Scan for the cell matching the given text and deliver its [X, Y] coordinate at center. 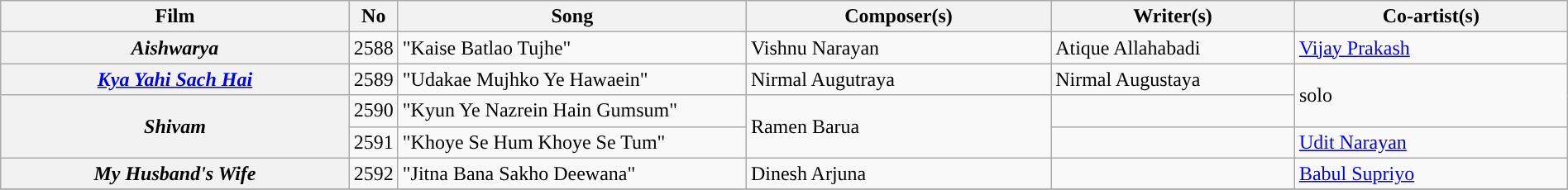
"Udakae Mujhko Ye Hawaein" [572, 79]
Kya Yahi Sach Hai [175, 79]
Nirmal Augutraya [898, 79]
Babul Supriyo [1431, 173]
Atique Allahabadi [1173, 48]
2591 [374, 142]
2592 [374, 173]
2588 [374, 48]
Udit Narayan [1431, 142]
"Kaise Batlao Tujhe" [572, 48]
Nirmal Augustaya [1173, 79]
Writer(s) [1173, 17]
Aishwarya [175, 48]
"Khoye Se Hum Khoye Se Tum" [572, 142]
"Jitna Bana Sakho Deewana" [572, 173]
Song [572, 17]
Co-artist(s) [1431, 17]
No [374, 17]
Composer(s) [898, 17]
solo [1431, 95]
Film [175, 17]
My Husband's Wife [175, 173]
Vijay Prakash [1431, 48]
2589 [374, 79]
Vishnu Narayan [898, 48]
2590 [374, 111]
Ramen Barua [898, 126]
"Kyun Ye Nazrein Hain Gumsum" [572, 111]
Shivam [175, 126]
Dinesh Arjuna [898, 173]
